Pinpoint the cell where the given text exists, returning its [X, Y] midpoint coordinate. 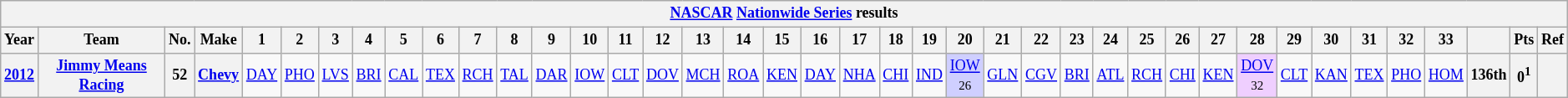
20 [965, 40]
28 [1257, 40]
15 [782, 40]
Pts [1525, 40]
21 [1003, 40]
LVS [336, 75]
ATL [1110, 75]
4 [369, 40]
14 [743, 40]
136th [1489, 75]
19 [930, 40]
8 [514, 40]
33 [1446, 40]
IOW26 [965, 75]
ROA [743, 75]
KAN [1331, 75]
6 [441, 40]
26 [1182, 40]
22 [1042, 40]
GLN [1003, 75]
Make [219, 40]
10 [589, 40]
12 [663, 40]
18 [896, 40]
MCH [703, 75]
23 [1077, 40]
DAR [551, 75]
DOV32 [1257, 75]
2012 [20, 75]
16 [820, 40]
32 [1406, 40]
HOM [1446, 75]
Ref [1553, 40]
Team [101, 40]
CAL [404, 75]
52 [180, 75]
5 [404, 40]
2 [299, 40]
NHA [859, 75]
9 [551, 40]
NASCAR Nationwide Series results [784, 13]
No. [180, 40]
29 [1294, 40]
27 [1218, 40]
3 [336, 40]
Year [20, 40]
1 [261, 40]
31 [1369, 40]
30 [1331, 40]
13 [703, 40]
01 [1525, 75]
7 [478, 40]
CGV [1042, 75]
Chevy [219, 75]
25 [1147, 40]
TAL [514, 75]
DOV [663, 75]
17 [859, 40]
IOW [589, 75]
Jimmy Means Racing [101, 75]
IND [930, 75]
11 [626, 40]
24 [1110, 40]
